Identify which cell holds the provided text, then report its (X, Y) central coordinate. 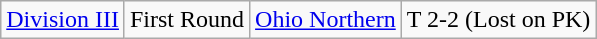
T 2-2 (Lost on PK) (498, 20)
Division III (63, 20)
Ohio Northern (326, 20)
First Round (186, 20)
